For the text-containing cell, return its midpoint in [x, y] coordinate format. 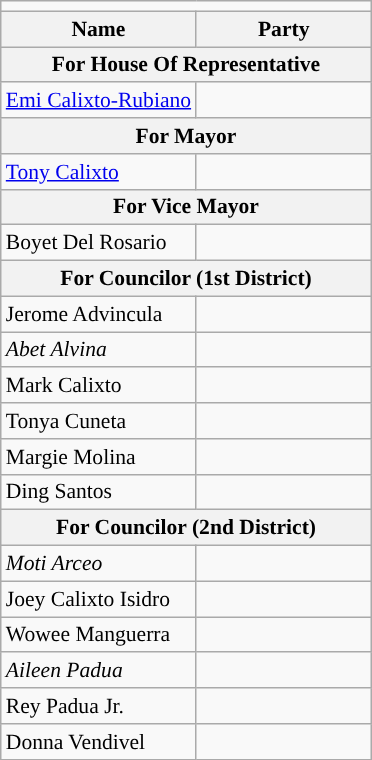
For Councilor (2nd District) [186, 528]
Margie Molina [98, 457]
Party [284, 29]
Boyet Del Rosario [98, 243]
Joey Calixto Isidro [98, 599]
For Mayor [186, 136]
Ding Santos [98, 492]
Mark Calixto [98, 386]
Tonya Cuneta [98, 421]
Aileen Padua [98, 671]
Rey Padua Jr. [98, 706]
Tony Calixto [98, 172]
For Councilor (1st District) [186, 279]
Emi Calixto-Rubiano [98, 101]
Jerome Advincula [98, 314]
Name [98, 29]
Donna Vendivel [98, 742]
Abet Alvina [98, 350]
Wowee Manguerra [98, 635]
Moti Arceo [98, 564]
For House Of Representative [186, 65]
For Vice Mayor [186, 207]
